From the cell containing the given text, extract its center point as (X, Y) coordinate. 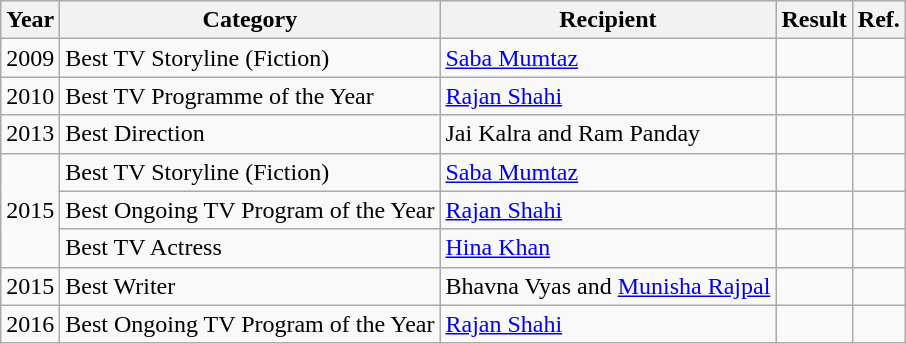
Best Writer (250, 286)
Category (250, 20)
Hina Khan (608, 248)
Result (814, 20)
2016 (30, 324)
2010 (30, 96)
2009 (30, 58)
Bhavna Vyas and Munisha Rajpal (608, 286)
Best Direction (250, 134)
Recipient (608, 20)
Jai Kalra and Ram Panday (608, 134)
2013 (30, 134)
Year (30, 20)
Best TV Actress (250, 248)
Best TV Programme of the Year (250, 96)
Ref. (878, 20)
